Identify which cell holds the provided text, then report its [X, Y] central coordinate. 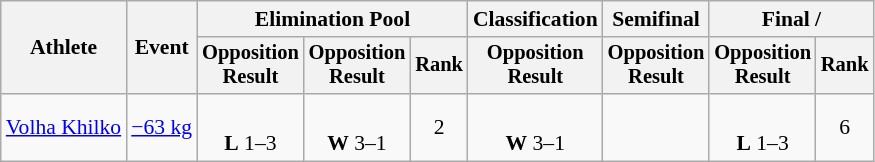
Event [162, 48]
Athlete [64, 48]
−63 kg [162, 128]
Classification [536, 19]
6 [845, 128]
2 [439, 128]
Final / [791, 19]
Semifinal [656, 19]
Elimination Pool [332, 19]
Volha Khilko [64, 128]
